Scan for the cell matching the given text and deliver its [x, y] coordinate at center. 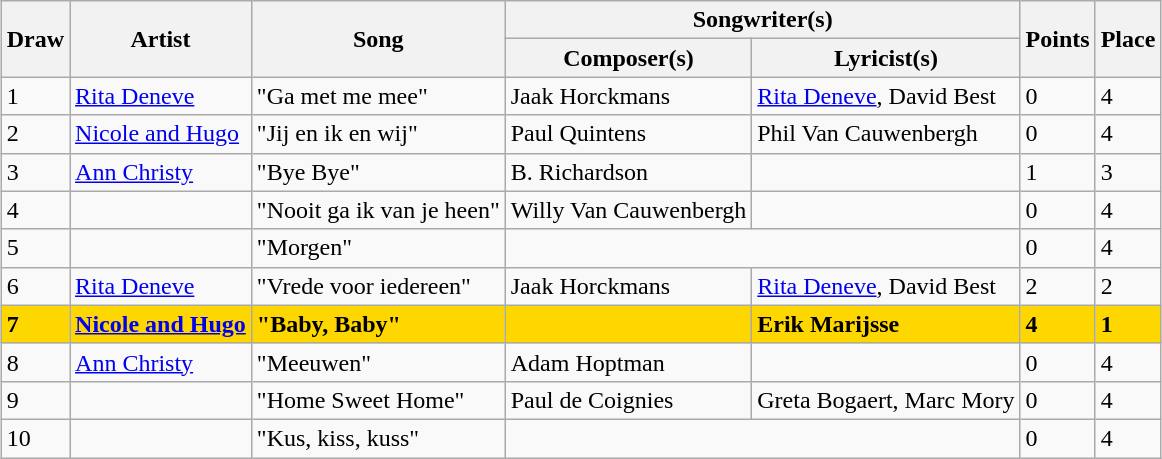
Paul de Coignies [628, 400]
Song [378, 39]
Adam Hoptman [628, 362]
5 [35, 248]
"Morgen" [378, 248]
"Jij en ik en wij" [378, 134]
6 [35, 286]
"Meeuwen" [378, 362]
"Ga met me mee" [378, 96]
"Nooit ga ik van je heen" [378, 210]
"Bye Bye" [378, 172]
10 [35, 438]
8 [35, 362]
"Kus, kiss, kuss" [378, 438]
"Baby, Baby" [378, 324]
Paul Quintens [628, 134]
Composer(s) [628, 58]
"Home Sweet Home" [378, 400]
Artist [161, 39]
7 [35, 324]
Songwriter(s) [762, 20]
Phil Van Cauwenbergh [886, 134]
Draw [35, 39]
Willy Van Cauwenbergh [628, 210]
9 [35, 400]
Points [1058, 39]
Greta Bogaert, Marc Mory [886, 400]
B. Richardson [628, 172]
Erik Marijsse [886, 324]
Place [1128, 39]
"Vrede voor iedereen" [378, 286]
Lyricist(s) [886, 58]
